Identify which cell holds the provided text, then report its [x, y] central coordinate. 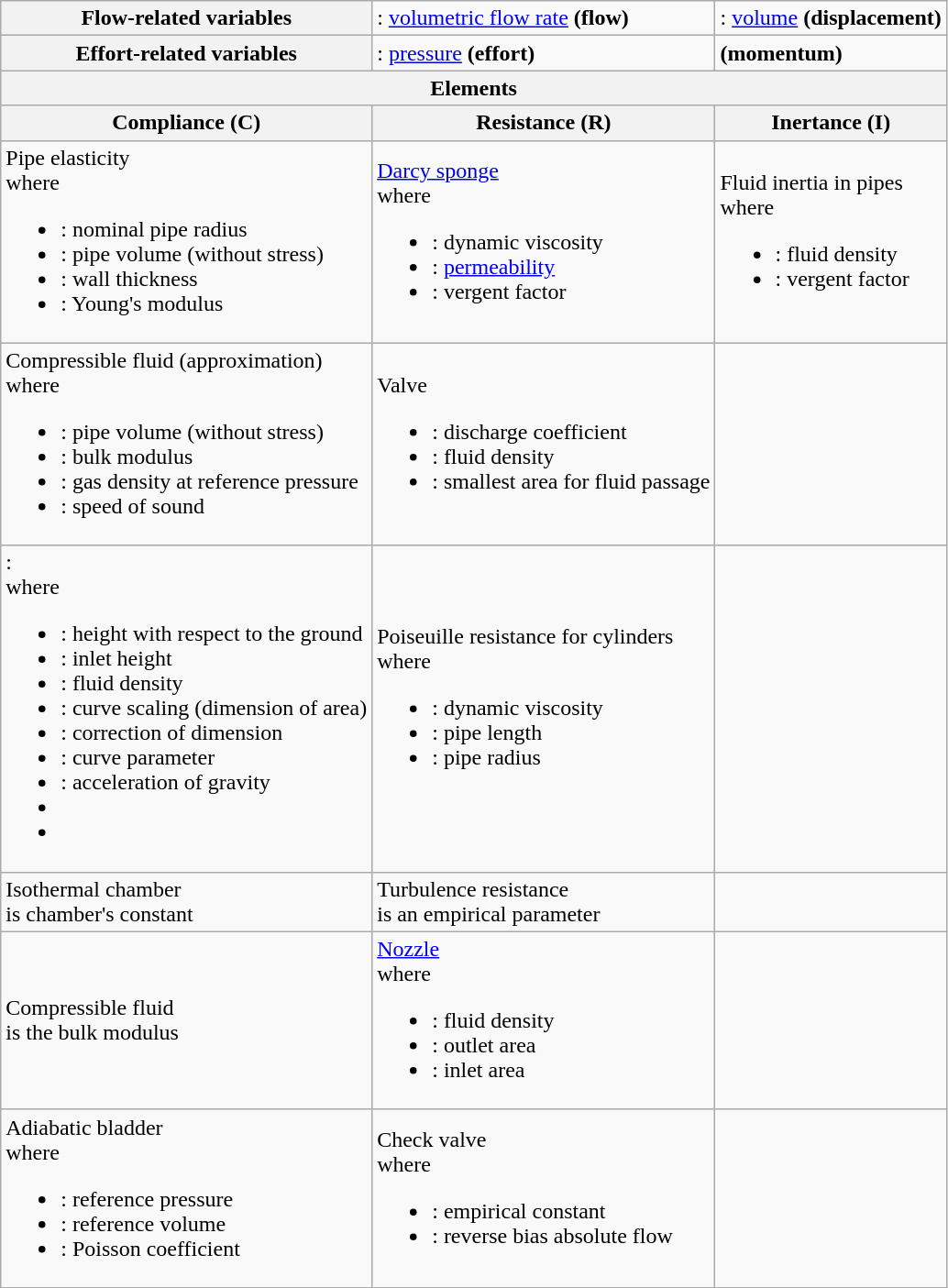
Adiabatic bladder where: reference pressure: reference volume: Poisson coefficient [187, 1198]
Nozzle where: fluid density: outlet area: inlet area [544, 1020]
: pressure (effort) [544, 53]
Inertance (I) [831, 123]
Pipe elasticity where: nominal pipe radius: pipe volume (without stress): wall thickness: Young's modulus [187, 242]
Resistance (R) [544, 123]
Valve: discharge coefficient: fluid density: smallest area for fluid passage [544, 444]
(momentum) [831, 53]
Turbulence resistance is an empirical parameter [544, 902]
Elements [474, 88]
: volumetric flow rate (flow) [544, 18]
Compressible fluid (approximation) where: pipe volume (without stress): bulk modulus: gas density at reference pressure: speed of sound [187, 444]
Compliance (C) [187, 123]
Darcy sponge where: dynamic viscosity: permeability: vergent factor [544, 242]
Effort-related variables [187, 53]
Check valve where: empirical constant: reverse bias absolute flow [544, 1198]
Poiseuille resistance for cylinders where: dynamic viscosity: pipe length: pipe radius [544, 709]
Flow-related variables [187, 18]
: volume (displacement) [831, 18]
Isothermal chamber is chamber's constant [187, 902]
Compressible fluid is the bulk modulus [187, 1020]
Fluid inertia in pipes where: fluid density: vergent factor [831, 242]
